Identify which cell holds the provided text, then report its [X, Y] central coordinate. 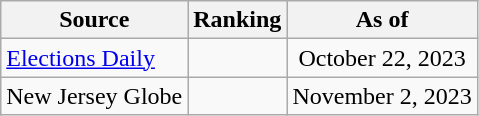
Elections Daily [94, 58]
October 22, 2023 [382, 58]
November 2, 2023 [382, 96]
New Jersey Globe [94, 96]
Ranking [238, 20]
Source [94, 20]
As of [382, 20]
